Determine the [X, Y] coordinate at the center of the cell enclosing the given text.  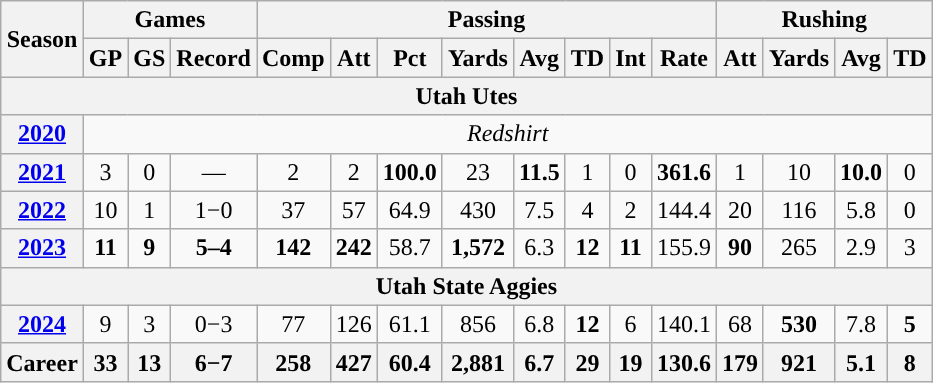
7.8 [862, 324]
29 [587, 362]
Record [214, 58]
GS [150, 58]
2,881 [478, 362]
Comp [293, 58]
61.1 [410, 324]
921 [798, 362]
6.7 [539, 362]
100.0 [410, 172]
242 [354, 248]
37 [293, 210]
130.6 [684, 362]
Int [631, 58]
5–4 [214, 248]
23 [478, 172]
140.1 [684, 324]
5 [910, 324]
19 [631, 362]
6.3 [539, 248]
58.7 [410, 248]
Career [42, 362]
2022 [42, 210]
11.5 [539, 172]
90 [740, 248]
Utah State Aggies [466, 286]
GP [105, 58]
Utah Utes [466, 96]
Games [170, 20]
258 [293, 362]
530 [798, 324]
5.8 [862, 210]
1,572 [478, 248]
6.8 [539, 324]
126 [354, 324]
20 [740, 210]
116 [798, 210]
265 [798, 248]
57 [354, 210]
427 [354, 362]
856 [478, 324]
Rushing [824, 20]
179 [740, 362]
2020 [42, 134]
Redshirt [508, 134]
144.4 [684, 210]
Pct [410, 58]
6 [631, 324]
2024 [42, 324]
2.9 [862, 248]
60.4 [410, 362]
68 [740, 324]
— [214, 172]
Season [42, 39]
361.6 [684, 172]
2021 [42, 172]
155.9 [684, 248]
7.5 [539, 210]
1−0 [214, 210]
13 [150, 362]
77 [293, 324]
Passing [486, 20]
4 [587, 210]
0−3 [214, 324]
33 [105, 362]
430 [478, 210]
64.9 [410, 210]
10.0 [862, 172]
6−7 [214, 362]
Rate [684, 58]
8 [910, 362]
5.1 [862, 362]
142 [293, 248]
2023 [42, 248]
